Identify which cell holds the provided text, then report its (X, Y) central coordinate. 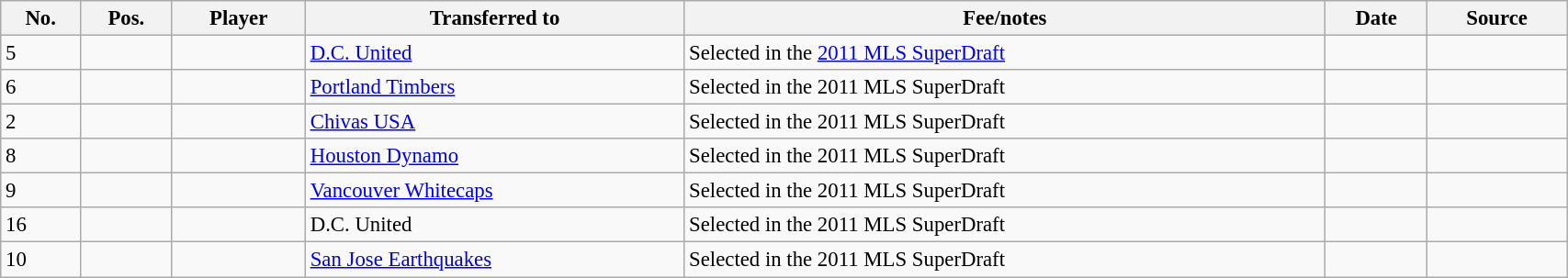
Pos. (127, 18)
Portland Timbers (494, 87)
Houston Dynamo (494, 156)
2 (40, 122)
Player (239, 18)
Vancouver Whitecaps (494, 191)
9 (40, 191)
Fee/notes (1005, 18)
San Jose Earthquakes (494, 260)
Chivas USA (494, 122)
No. (40, 18)
5 (40, 53)
Source (1496, 18)
Transferred to (494, 18)
10 (40, 260)
8 (40, 156)
6 (40, 87)
16 (40, 225)
Date (1376, 18)
